Extract the (X, Y) coordinate from the center of the cell holding the provided text.  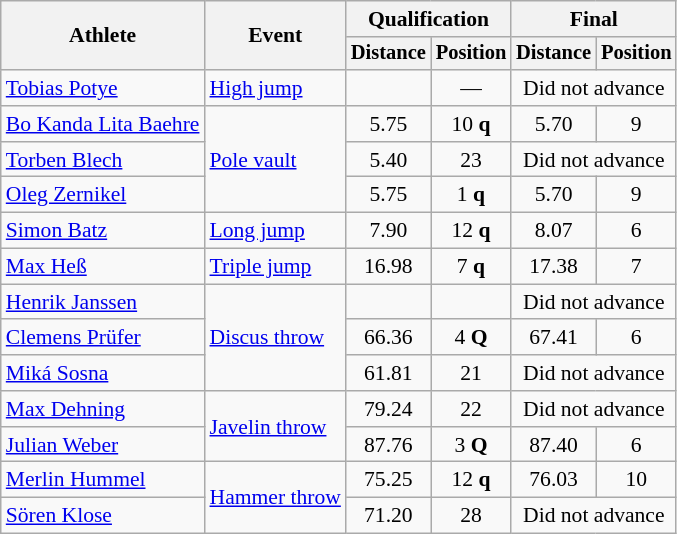
21 (471, 373)
Final (594, 19)
8.07 (554, 231)
71.20 (388, 516)
High jump (274, 88)
Max Heß (103, 267)
79.24 (388, 409)
66.36 (388, 338)
87.40 (554, 445)
Miká Sosna (103, 373)
76.03 (554, 480)
Torben Blech (103, 160)
67.41 (554, 338)
Hammer throw (274, 498)
Triple jump (274, 267)
Tobias Potye (103, 88)
28 (471, 516)
Oleg Zernikel (103, 195)
Merlin Hummel (103, 480)
7.90 (388, 231)
23 (471, 160)
Sören Klose (103, 516)
4 Q (471, 338)
61.81 (388, 373)
Discus throw (274, 338)
Event (274, 36)
Pole vault (274, 160)
Qualification (428, 19)
Julian Weber (103, 445)
Athlete (103, 36)
Clemens Prüfer (103, 338)
10 q (471, 124)
7 (636, 267)
Bo Kanda Lita Baehre (103, 124)
1 q (471, 195)
Henrik Janssen (103, 302)
Simon Batz (103, 231)
87.76 (388, 445)
— (471, 88)
Javelin throw (274, 426)
22 (471, 409)
Max Dehning (103, 409)
16.98 (388, 267)
Long jump (274, 231)
7 q (471, 267)
75.25 (388, 480)
10 (636, 480)
17.38 (554, 267)
3 Q (471, 445)
5.40 (388, 160)
